For the text-containing cell, return its midpoint in [X, Y] coordinate format. 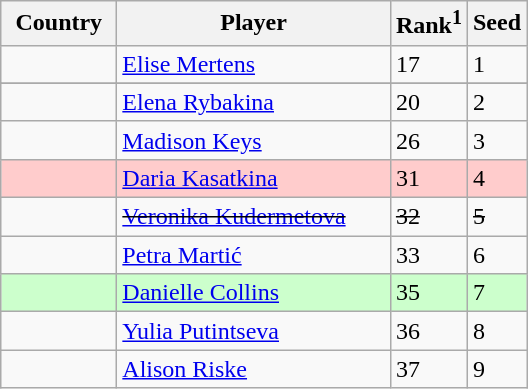
1 [496, 64]
7 [496, 293]
5 [496, 217]
36 [428, 331]
Veronika Kudermetova [254, 217]
Petra Martić [254, 255]
35 [428, 293]
Danielle Collins [254, 293]
9 [496, 369]
2 [496, 102]
3 [496, 140]
20 [428, 102]
Alison Riske [254, 369]
33 [428, 255]
26 [428, 140]
32 [428, 217]
31 [428, 178]
37 [428, 369]
8 [496, 331]
Yulia Putintseva [254, 331]
17 [428, 64]
Country [59, 24]
4 [496, 178]
6 [496, 255]
Elise Mertens [254, 64]
Madison Keys [254, 140]
Daria Kasatkina [254, 178]
Rank1 [428, 24]
Elena Rybakina [254, 102]
Player [254, 24]
Seed [496, 24]
